Provide the [X, Y] coordinate of the cell's center where the given text is located.  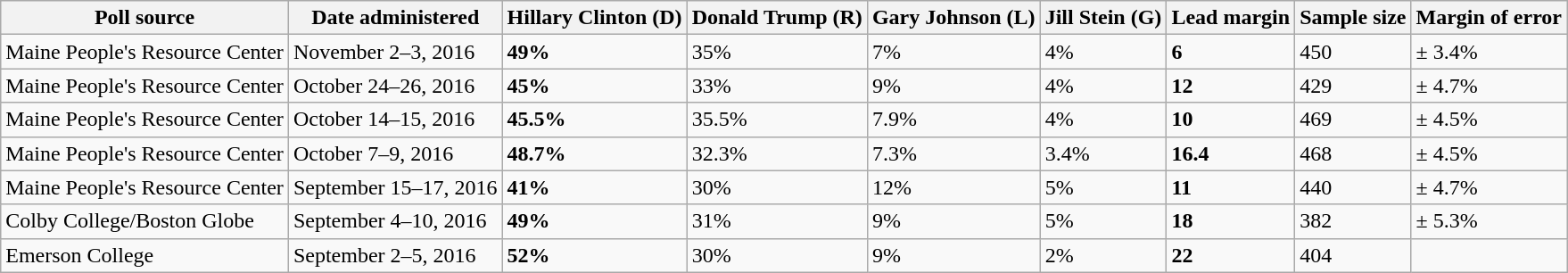
12 [1231, 86]
450 [1353, 52]
Poll source [144, 18]
18 [1231, 221]
52% [594, 255]
September 15–17, 2016 [395, 187]
45.5% [594, 120]
468 [1353, 153]
45% [594, 86]
41% [594, 187]
Jill Stein (G) [1103, 18]
September 2–5, 2016 [395, 255]
429 [1353, 86]
7.9% [953, 120]
12% [953, 187]
382 [1353, 221]
September 4–10, 2016 [395, 221]
10 [1231, 120]
6 [1231, 52]
October 24–26, 2016 [395, 86]
Gary Johnson (L) [953, 18]
Emerson College [144, 255]
November 2–3, 2016 [395, 52]
7% [953, 52]
48.7% [594, 153]
22 [1231, 255]
Margin of error [1490, 18]
35% [777, 52]
440 [1353, 187]
Sample size [1353, 18]
33% [777, 86]
32.3% [777, 153]
Hillary Clinton (D) [594, 18]
3.4% [1103, 153]
Donald Trump (R) [777, 18]
11 [1231, 187]
469 [1353, 120]
± 5.3% [1490, 221]
35.5% [777, 120]
31% [777, 221]
October 14–15, 2016 [395, 120]
Colby College/Boston Globe [144, 221]
October 7–9, 2016 [395, 153]
16.4 [1231, 153]
± 3.4% [1490, 52]
2% [1103, 255]
Lead margin [1231, 18]
Date administered [395, 18]
404 [1353, 255]
7.3% [953, 153]
